Search for the cell housing the specified text and yield its (x, y) center coordinate. 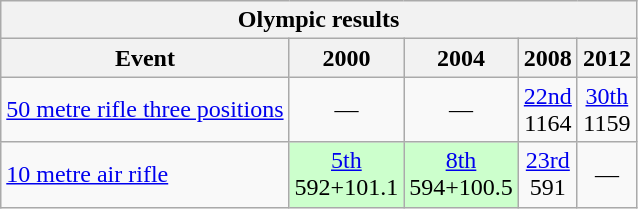
30th1159 (606, 110)
23rd591 (548, 174)
50 metre rifle three positions (145, 110)
2008 (548, 58)
2000 (346, 58)
10 metre air rifle (145, 174)
Event (145, 58)
5th592+101.1 (346, 174)
22nd1164 (548, 110)
2012 (606, 58)
2004 (462, 58)
8th594+100.5 (462, 174)
Olympic results (319, 20)
